Locate the cell with the specified text and output its (x, y) center coordinate. 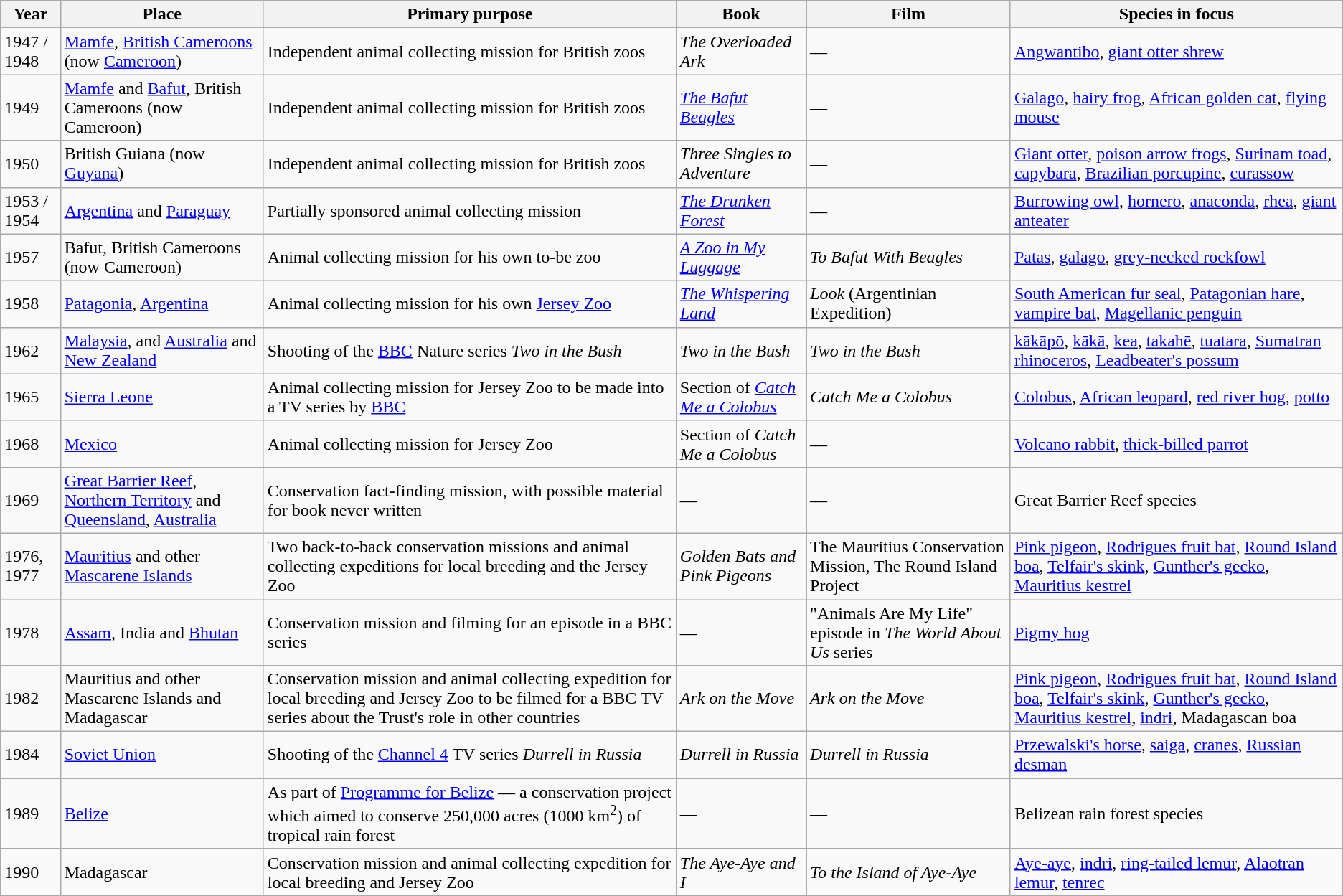
To the Island of Aye-Aye (908, 872)
The Aye-Aye and I (740, 872)
Mauritius and other Mascarene Islands (162, 566)
Colobus, African leopard, red river hog, potto (1177, 397)
To Bafut With Beagles (908, 257)
Shooting of the BBC Nature series Two in the Bush (469, 350)
As part of Programme for Belize — a conservation project which aimed to conserve 250,000 acres (1000 km2) of tropical rain forest (469, 814)
1965 (30, 397)
Conservation fact-finding mission, with possible material for book never written (469, 500)
Patagonia, Argentina (162, 304)
1968 (30, 443)
1950 (30, 164)
Primary purpose (469, 14)
Sierra Leone (162, 397)
Catch Me a Colobus (908, 397)
kākāpō, kākā, kea, takahē, tuatara, Sumatran rhinoceros, Leadbeater's possum (1177, 350)
1949 (30, 108)
Three Singles to Adventure (740, 164)
Conservation mission and filming for an episode in a BBC series (469, 633)
Book (740, 14)
Great Barrier Reef species (1177, 500)
Mamfe and Bafut, British Cameroons (now Cameroon) (162, 108)
Year (30, 14)
"Animals Are My Life" episode in The World About Us series (908, 633)
Animal collecting mission for Jersey Zoo (469, 443)
Animal collecting mission for his own to-be zoo (469, 257)
Soviet Union (162, 755)
British Guiana (now Guyana) (162, 164)
Argentina and Paraguay (162, 211)
1969 (30, 500)
Burrowing owl, hornero, anaconda, rhea, giant anteater (1177, 211)
Mexico (162, 443)
Giant otter, poison arrow frogs, Surinam toad, capybara, Brazilian porcupine, curassow (1177, 164)
1957 (30, 257)
The Drunken Forest (740, 211)
Pink pigeon, Rodrigues fruit bat, Round Island boa, Telfair's skink, Gunther's gecko, Mauritius kestrel (1177, 566)
Pigmy hog (1177, 633)
Malaysia, and Australia and New Zealand (162, 350)
Belizean rain forest species (1177, 814)
Patas, galago, grey-necked rockfowl (1177, 257)
Place (162, 14)
Bafut, British Cameroons (now Cameroon) (162, 257)
Assam, India and Bhutan (162, 633)
A Zoo in My Luggage (740, 257)
Galago, hairy frog, African golden cat, flying mouse (1177, 108)
Shooting of the Channel 4 TV series Durrell in Russia (469, 755)
1990 (30, 872)
Species in focus (1177, 14)
Pink pigeon, Rodrigues fruit bat, Round Island boa, Telfair's skink, Gunther's gecko, Mauritius kestrel, indri, Madagascan boa (1177, 699)
Animal collecting mission for his own Jersey Zoo (469, 304)
Volcano rabbit, thick-billed parrot (1177, 443)
1978 (30, 633)
Przewalski's horse, saiga, cranes, Russian desman (1177, 755)
Great Barrier Reef, Northern Territory and Queensland, Australia (162, 500)
The Bafut Beagles (740, 108)
Mauritius and other Mascarene Islands and Madagascar (162, 699)
Animal collecting mission for Jersey Zoo to be made into a TV series by BBC (469, 397)
1947 / 1948 (30, 52)
Look (Argentinian Expedition) (908, 304)
Belize (162, 814)
Aye-aye, indri, ring-tailed lemur, Alaotran lemur, tenrec (1177, 872)
1962 (30, 350)
Angwantibo, giant otter shrew (1177, 52)
Golden Bats and Pink Pigeons (740, 566)
Madagascar (162, 872)
The Overloaded Ark (740, 52)
1984 (30, 755)
Partially sponsored animal collecting mission (469, 211)
1976, 1977 (30, 566)
South American fur seal, Patagonian hare, vampire bat, Magellanic penguin (1177, 304)
1953 / 1954 (30, 211)
Film (908, 14)
Two back-to-back conservation missions and animal collecting expeditions for local breeding and the Jersey Zoo (469, 566)
1982 (30, 699)
The Mauritius Conservation Mission, The Round Island Project (908, 566)
Conservation mission and animal collecting expedition for local breeding and Jersey Zoo (469, 872)
1989 (30, 814)
Mamfe, British Cameroons (now Cameroon) (162, 52)
1958 (30, 304)
The Whispering Land (740, 304)
